Scan for the cell matching the given text and deliver its (X, Y) coordinate at center. 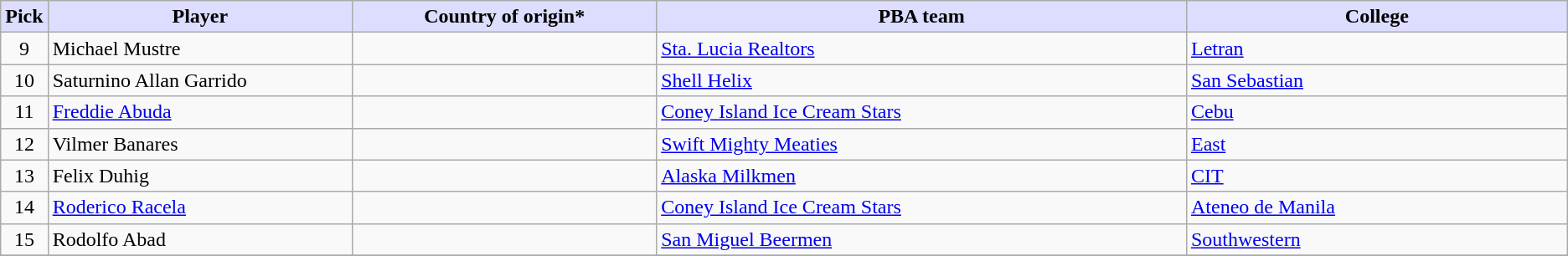
Cebu (1377, 112)
Felix Duhig (199, 176)
12 (24, 144)
East (1377, 144)
Ateneo de Manila (1377, 207)
Shell Helix (921, 80)
San Miguel Beermen (921, 239)
CIT (1377, 176)
11 (24, 112)
15 (24, 239)
Roderico Racela (199, 207)
Swift Mighty Meaties (921, 144)
Player (199, 17)
10 (24, 80)
Freddie Abuda (199, 112)
Rodolfo Abad (199, 239)
San Sebastian (1377, 80)
Southwestern (1377, 239)
Pick (24, 17)
Sta. Lucia Realtors (921, 49)
Vilmer Banares (199, 144)
Saturnino Allan Garrido (199, 80)
13 (24, 176)
College (1377, 17)
Alaska Milkmen (921, 176)
PBA team (921, 17)
Michael Mustre (199, 49)
14 (24, 207)
Letran (1377, 49)
Country of origin* (504, 17)
9 (24, 49)
